Search for the cell housing the specified text and yield its [X, Y] center coordinate. 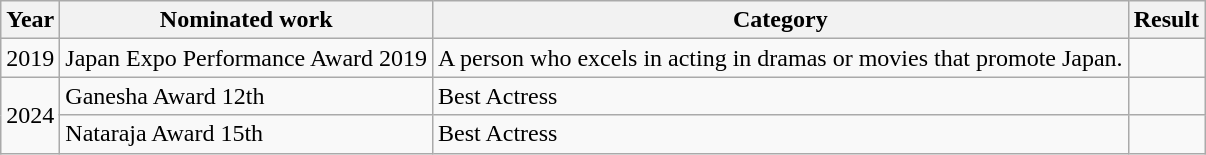
Category [781, 20]
Ganesha Award 12th [246, 96]
2019 [30, 58]
Japan Expo Performance Award 2019 [246, 58]
Nataraja Award 15th [246, 134]
Nominated work [246, 20]
Result [1166, 20]
Year [30, 20]
2024 [30, 115]
A person who excels in acting in dramas or movies that promote Japan. [781, 58]
